Provide the [X, Y] coordinate of the cell's center where the given text is located.  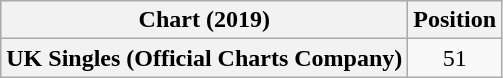
Position [455, 20]
Chart (2019) [204, 20]
UK Singles (Official Charts Company) [204, 58]
51 [455, 58]
